Pinpoint the cell where the given text exists, returning its [x, y] midpoint coordinate. 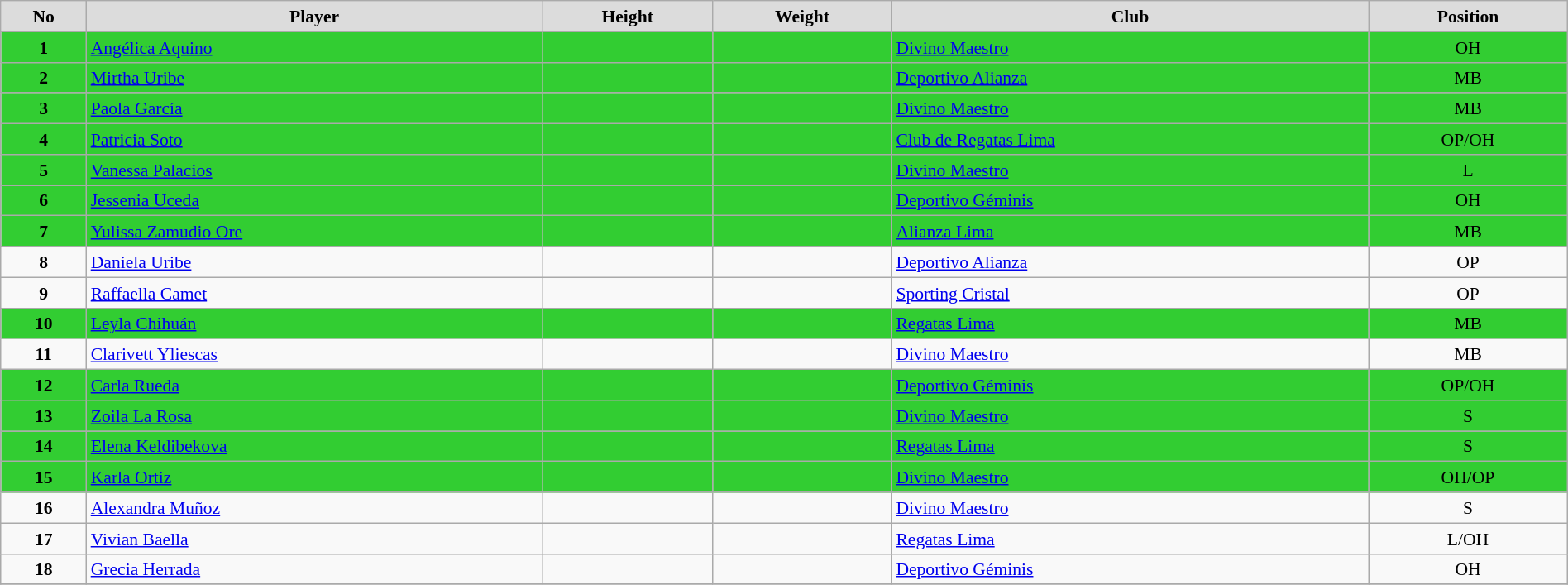
4 [44, 139]
Elena Keldibekova [314, 445]
Clarivett Yliescas [314, 354]
8 [44, 261]
Raffaella Camet [314, 293]
6 [44, 200]
Grecia Herrada [314, 569]
Paola García [314, 108]
2 [44, 78]
Weight [802, 17]
13 [44, 415]
3 [44, 108]
11 [44, 354]
10 [44, 323]
Daniela Uribe [314, 261]
1 [44, 46]
Carla Rueda [314, 384]
Player [314, 17]
Position [1468, 17]
L/OH [1468, 538]
No [44, 17]
Club de Regatas Lima [1130, 139]
Karla Ortiz [314, 477]
Zoila La Rosa [314, 415]
Alianza Lima [1130, 232]
Angélica Aquino [314, 46]
Club [1130, 17]
18 [44, 569]
Vivian Baella [314, 538]
Patricia Soto [314, 139]
Sporting Cristal [1130, 293]
Height [628, 17]
16 [44, 508]
12 [44, 384]
5 [44, 169]
7 [44, 232]
17 [44, 538]
14 [44, 445]
Yulissa Zamudio Ore [314, 232]
Leyla Chihuán [314, 323]
Jessenia Uceda [314, 200]
Vanessa Palacios [314, 169]
15 [44, 477]
L [1468, 169]
9 [44, 293]
Mirtha Uribe [314, 78]
OH/OP [1468, 477]
Alexandra Muñoz [314, 508]
